Find where the given text appears and provide that cell's center as [x, y] coordinate. 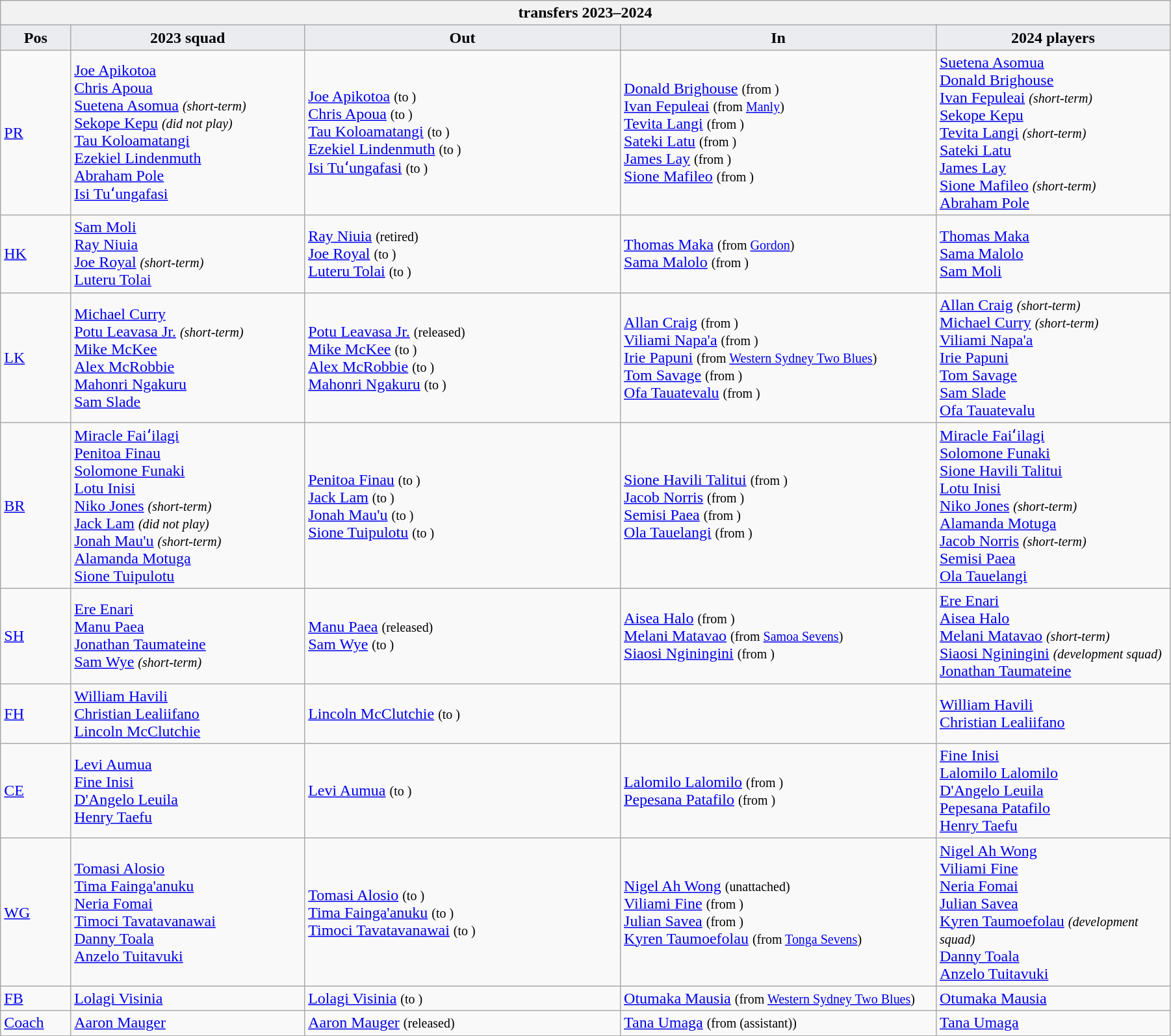
Lolagi Visinia (to ) [463, 998]
Potu Leavasa Jr. (released) Mike McKee (to ) Alex McRobbie (to ) Mahonri Ngakuru (to ) [463, 357]
Lalomilo Lalomilo (from ) Pepesana Patafilo (from ) [779, 791]
Aisea Halo (from ) Melani Matavao (from Samoa Sevens) Siaosi Nginingini (from ) [779, 636]
Levi Aumua (to ) [463, 791]
2023 squad [188, 38]
Otumaka Mausia (from Western Sydney Two Blues) [779, 998]
PR [36, 133]
BR [36, 506]
Levi Aumua Fine Inisi D'Angelo Leuila Henry Taefu [188, 791]
Allan Craig (short-term) Michael Curry (short-term) Viliami Napa'a Irie Papuni Tom Savage Sam Slade Ofa Tauatevalu [1053, 357]
FH [36, 714]
Thomas Maka (from Gordon) Sama Malolo (from ) [779, 253]
2024 players [1053, 38]
Tana Umaga (from (assistant)) [779, 1023]
Ere Enari Aisea Halo Melani Matavao (short-term) Siaosi Nginingini (development squad) Jonathan Taumateine [1053, 636]
FB [36, 998]
Fine Inisi Lalomilo Lalomilo D'Angelo Leuila Pepesana Patafilo Henry Taefu [1053, 791]
Sam Moli Ray Niuia Joe Royal (short-term) Luteru Tolai [188, 253]
transfers 2023–2024 [585, 13]
Manu Paea (released) Sam Wye (to ) [463, 636]
Michael Curry Potu Leavasa Jr. (short-term) Mike McKee Alex McRobbie Mahonri Ngakuru Sam Slade [188, 357]
Coach [36, 1023]
Aaron Mauger [188, 1023]
William Havili Christian Lealiifano [1053, 714]
Ray Niuia (retired) Joe Royal (to ) Luteru Tolai (to ) [463, 253]
Sione Havili Talitui (from ) Jacob Norris (from ) Semisi Paea (from ) Ola Tauelangi (from ) [779, 506]
Out [463, 38]
Ere Enari Manu Paea Jonathan Taumateine Sam Wye (short-term) [188, 636]
Penitoa Finau (to ) Jack Lam (to ) Jonah Mau'u (to ) Sione Tuipulotu (to ) [463, 506]
Tomasi Alosio (to ) Tima Fainga'anuku (to ) Timoci Tavatavanawai (to ) [463, 913]
Tomasi Alosio Tima Fainga'anuku Neria Fomai Timoci Tavatavanawai Danny Toala Anzelo Tuitavuki [188, 913]
Tana Umaga [1053, 1023]
LK [36, 357]
CE [36, 791]
Lolagi Visinia [188, 998]
Joe Apikotoa Chris Apoua Suetena Asomua (short-term) Sekope Kepu (did not play) Tau Koloamatangi Ezekiel Lindenmuth Abraham Pole Isi Tuʻungafasi [188, 133]
HK [36, 253]
In [779, 38]
Thomas Maka Sama Malolo Sam Moli [1053, 253]
SH [36, 636]
Otumaka Mausia [1053, 998]
Joe Apikotoa (to ) Chris Apoua (to ) Tau Koloamatangi (to ) Ezekiel Lindenmuth (to ) Isi Tuʻungafasi (to ) [463, 133]
Aaron Mauger (released) [463, 1023]
Nigel Ah Wong (unattached) Viliami Fine (from ) Julian Savea (from ) Kyren Taumoefolau (from Tonga Sevens) [779, 913]
William Havili Christian Lealiifano Lincoln McClutchie [188, 714]
Lincoln McClutchie (to ) [463, 714]
Donald Brighouse (from ) Ivan Fepuleai (from Manly) Tevita Langi (from ) Sateki Latu (from ) James Lay (from ) Sione Mafileo (from ) [779, 133]
Allan Craig (from ) Viliami Napa'a (from ) Irie Papuni (from Western Sydney Two Blues) Tom Savage (from ) Ofa Tauatevalu (from ) [779, 357]
WG [36, 913]
Nigel Ah Wong Viliami Fine Neria Fomai Julian Savea Kyren Taumoefolau (development squad) Danny Toala Anzelo Tuitavuki [1053, 913]
Pos [36, 38]
